Find where the given text appears and provide that cell's center as [X, Y] coordinate. 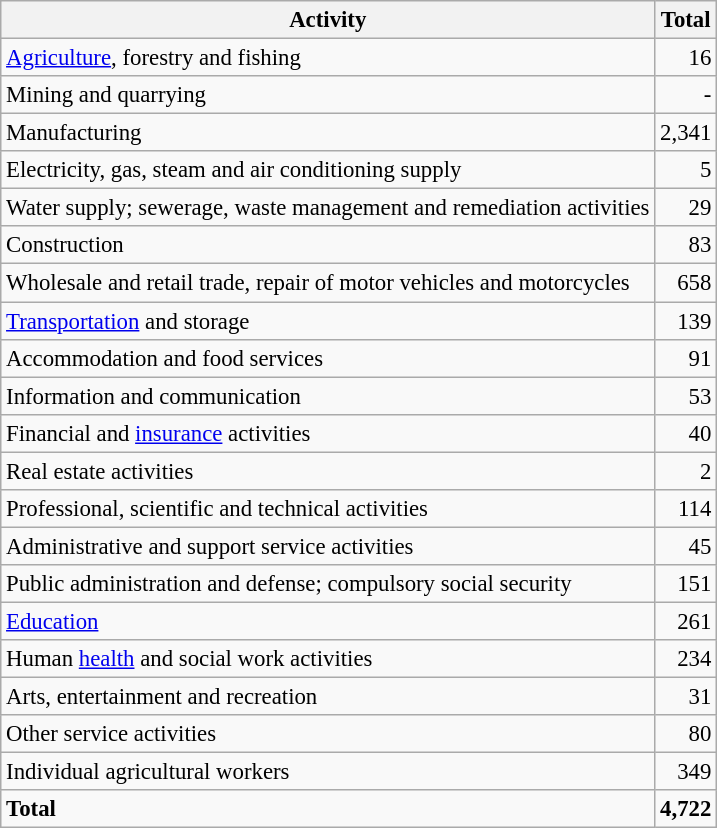
40 [686, 433]
29 [686, 208]
Real estate activities [328, 471]
Wholesale and retail trade, repair of motor vehicles and motorcycles [328, 283]
114 [686, 509]
- [686, 95]
Accommodation and food services [328, 358]
Human health and social work activities [328, 659]
Agriculture, forestry and fishing [328, 58]
4,722 [686, 809]
139 [686, 321]
Arts, entertainment and recreation [328, 697]
Administrative and support service activities [328, 546]
5 [686, 170]
2,341 [686, 133]
16 [686, 58]
Information and communication [328, 396]
2 [686, 471]
151 [686, 584]
261 [686, 621]
Other service activities [328, 734]
31 [686, 697]
80 [686, 734]
83 [686, 245]
53 [686, 396]
658 [686, 283]
Individual agricultural workers [328, 772]
91 [686, 358]
45 [686, 546]
Mining and quarrying [328, 95]
Manufacturing [328, 133]
Public administration and defense; compulsory social security [328, 584]
Construction [328, 245]
349 [686, 772]
Education [328, 621]
Activity [328, 20]
Financial and insurance activities [328, 433]
Electricity, gas, steam and air conditioning supply [328, 170]
Water supply; sewerage, waste management and remediation activities [328, 208]
Professional, scientific and technical activities [328, 509]
Transportation and storage [328, 321]
234 [686, 659]
